Extract the [x, y] coordinate from the center of the cell holding the provided text.  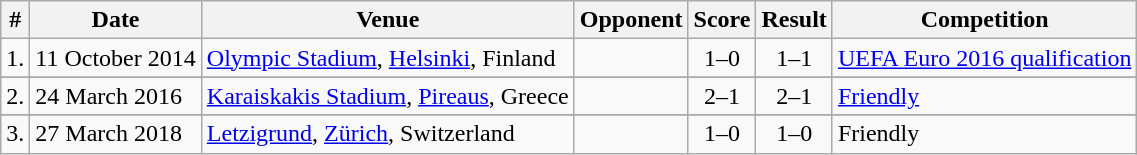
Result [794, 20]
Date [116, 20]
Competition [984, 20]
Opponent [631, 20]
Letzigrund, Zürich, Switzerland [388, 134]
2. [16, 96]
Karaiskakis Stadium, Pireaus, Greece [388, 96]
24 March 2016 [116, 96]
27 March 2018 [116, 134]
# [16, 20]
1. [16, 58]
UEFA Euro 2016 qualification [984, 58]
1–1 [794, 58]
Olympic Stadium, Helsinki, Finland [388, 58]
Score [722, 20]
3. [16, 134]
11 October 2014 [116, 58]
Venue [388, 20]
